Return [x, y] of the center of cell containing provided text 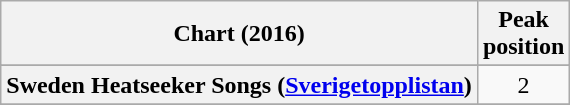
2 [523, 85]
Sweden Heatseeker Songs (Sverigetopplistan) [240, 85]
Peakposition [523, 34]
Chart (2016) [240, 34]
